Determine the [X, Y] coordinate at the center of the cell enclosing the given text.  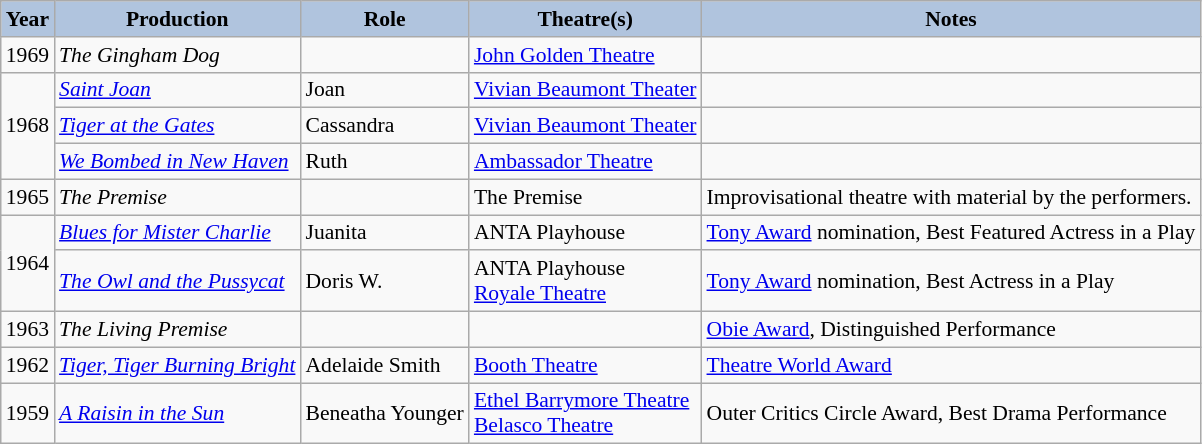
Cassandra [384, 126]
A Raisin in the Sun [177, 414]
Adelaide Smith [384, 365]
Tony Award nomination, Best Actress in a Play [950, 282]
Ambassador Theatre [586, 162]
Obie Award, Distinguished Performance [950, 330]
Theatre(s) [586, 19]
Notes [950, 19]
Booth Theatre [586, 365]
1969 [28, 55]
Improvisational theatre with material by the performers. [950, 197]
1968 [28, 126]
1959 [28, 414]
Role [384, 19]
Tiger, Tiger Burning Bright [177, 365]
Blues for Mister Charlie [177, 233]
The Gingham Dog [177, 55]
The Living Premise [177, 330]
Juanita [384, 233]
Joan [384, 90]
ANTA PlayhouseRoyale Theatre [586, 282]
Theatre World Award [950, 365]
Ethel Barrymore TheatreBelasco Theatre [586, 414]
Tony Award nomination, Best Featured Actress in a Play [950, 233]
Outer Critics Circle Award, Best Drama Performance [950, 414]
ANTA Playhouse [586, 233]
Saint Joan [177, 90]
Tiger at the Gates [177, 126]
We Bombed in New Haven [177, 162]
1962 [28, 365]
The Owl and the Pussycat [177, 282]
Ruth [384, 162]
Beneatha Younger [384, 414]
1964 [28, 264]
1963 [28, 330]
Doris W. [384, 282]
John Golden Theatre [586, 55]
Production [177, 19]
Year [28, 19]
1965 [28, 197]
